Search for the cell housing the specified text and yield its [x, y] center coordinate. 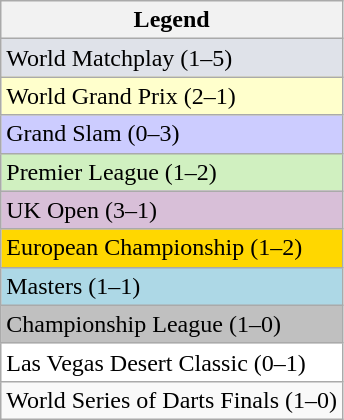
World Grand Prix (2–1) [172, 96]
Masters (1–1) [172, 286]
Legend [172, 20]
World Series of Darts Finals (1–0) [172, 400]
Grand Slam (0–3) [172, 134]
Premier League (1–2) [172, 172]
European Championship (1–2) [172, 248]
World Matchplay (1–5) [172, 58]
UK Open (3–1) [172, 210]
Las Vegas Desert Classic (0–1) [172, 362]
Championship League (1–0) [172, 324]
